Pinpoint the cell where the given text exists, returning its [X, Y] midpoint coordinate. 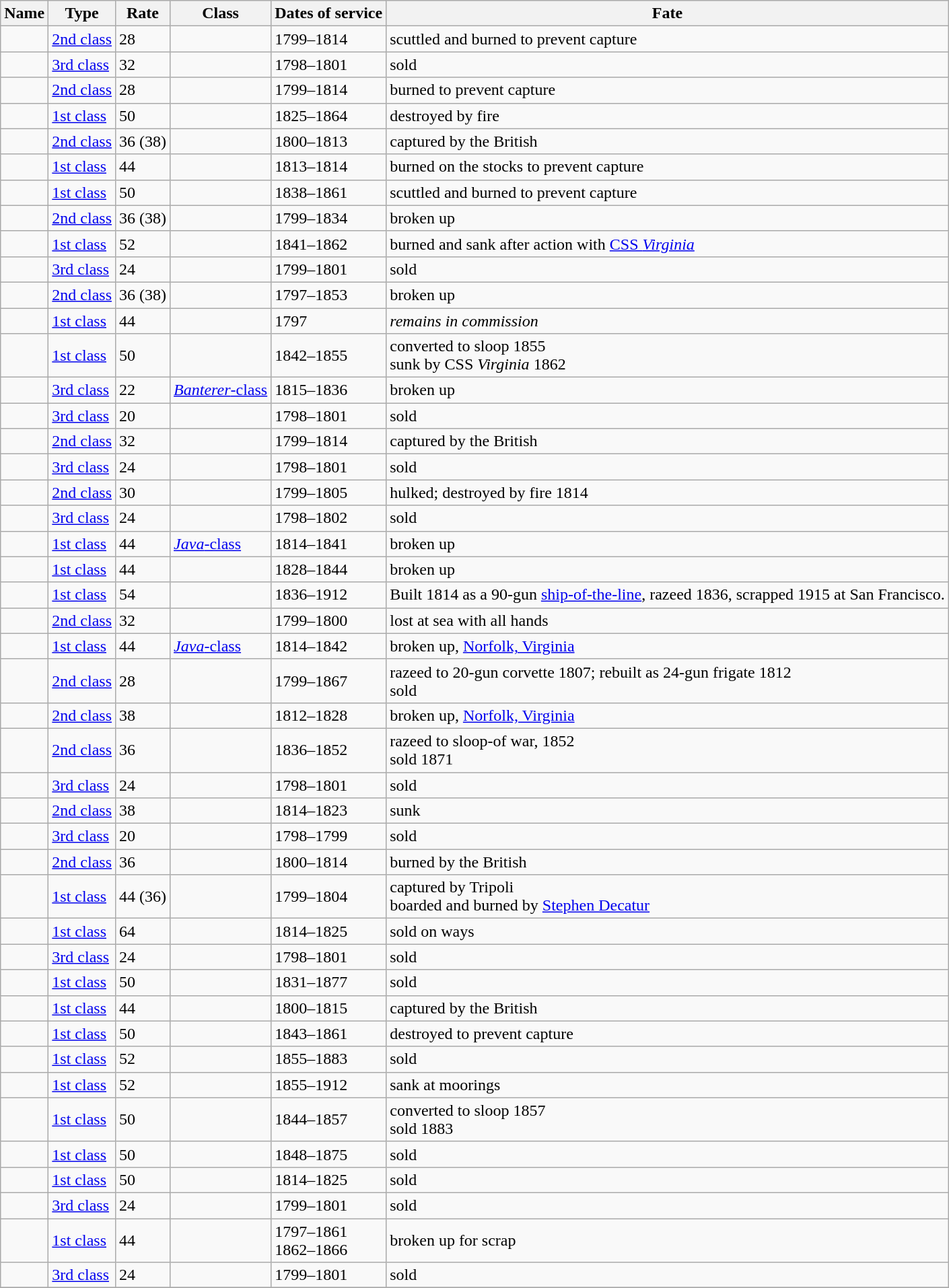
1842–1855 [328, 355]
1799–1805 [328, 493]
1798–1802 [328, 518]
1831–1877 [328, 982]
captured by Tripoliboarded and burned by Stephen Decatur [668, 896]
1800–1814 [328, 862]
converted to sloop 1857sold 1883 [668, 1120]
burned to prevent capture [668, 90]
converted to sloop 1855sunk by CSS Virginia 1862 [668, 355]
1855–1912 [328, 1085]
54 [143, 595]
1798–1799 [328, 836]
1838–1861 [328, 192]
1799–1867 [328, 681]
1815–1836 [328, 390]
1797–1853 [328, 295]
1797–1861 1862–1866 [328, 1240]
destroyed by fire [668, 116]
broken up for scrap [668, 1240]
sank at moorings [668, 1085]
1799–1804 [328, 896]
1828–1844 [328, 569]
1814–1823 [328, 811]
1836–1912 [328, 595]
1797 [328, 321]
remains in commission [668, 321]
burned by the British [668, 862]
Built 1814 as a 90-gun ship-of-the-line, razeed 1836, scrapped 1915 at San Francisco. [668, 595]
hulked; destroyed by fire 1814 [668, 493]
1836–1852 [328, 750]
Name [24, 13]
burned and sank after action with CSS Virginia [668, 244]
1799–1800 [328, 620]
30 [143, 493]
1814–1841 [328, 544]
Dates of service [328, 13]
1844–1857 [328, 1120]
1843–1861 [328, 1034]
44 (36) [143, 896]
1800–1815 [328, 1008]
1855–1883 [328, 1059]
1814–1842 [328, 646]
1800–1813 [328, 141]
Type [82, 13]
1812–1828 [328, 715]
1841–1862 [328, 244]
razeed to 20-gun corvette 1807; rebuilt as 24-gun frigate 1812 sold [668, 681]
Banterer-class [221, 390]
1799–1834 [328, 218]
sunk [668, 811]
1825–1864 [328, 116]
1813–1814 [328, 167]
Class [221, 13]
22 [143, 390]
destroyed to prevent capture [668, 1034]
razeed to sloop-of war, 1852sold 1871 [668, 750]
64 [143, 931]
1848–1875 [328, 1154]
burned on the stocks to prevent capture [668, 167]
lost at sea with all hands [668, 620]
Rate [143, 13]
Fate [668, 13]
sold on ways [668, 931]
